Find where the given text appears and provide that cell's center as [X, Y] coordinate. 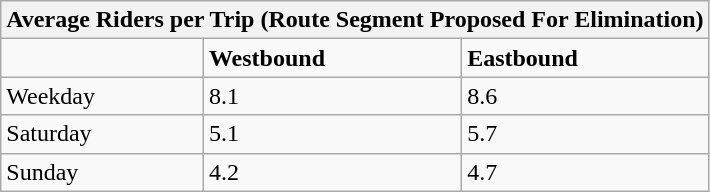
Saturday [102, 134]
8.6 [586, 96]
Westbound [332, 58]
Eastbound [586, 58]
5.7 [586, 134]
Average Riders per Trip (Route Segment Proposed For Elimination) [355, 20]
4.7 [586, 172]
8.1 [332, 96]
5.1 [332, 134]
Sunday [102, 172]
Weekday [102, 96]
4.2 [332, 172]
